Pinpoint the cell where the given text exists, returning its [x, y] midpoint coordinate. 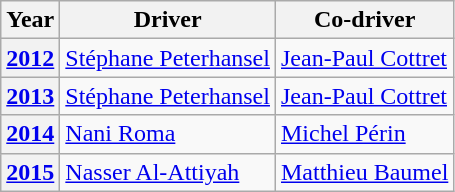
Year [30, 20]
2012 [30, 58]
Driver [168, 20]
Nasser Al-Attiyah [168, 172]
Matthieu Baumel [364, 172]
2014 [30, 134]
2013 [30, 96]
Co-driver [364, 20]
Nani Roma [168, 134]
Michel Périn [364, 134]
2015 [30, 172]
